Locate the cell with the specified text and output its [X, Y] center coordinate. 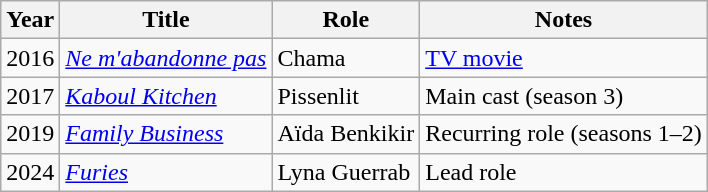
Ne m'abandonne pas [166, 58]
Furies [166, 172]
2017 [30, 96]
Role [346, 20]
Pissenlit [346, 96]
Recurring role (seasons 1–2) [564, 134]
Year [30, 20]
2016 [30, 58]
Lead role [564, 172]
2019 [30, 134]
Main cast (season 3) [564, 96]
Lyna Guerrab [346, 172]
Family Business [166, 134]
Kaboul Kitchen [166, 96]
2024 [30, 172]
Aïda Benkikir [346, 134]
Chama [346, 58]
Title [166, 20]
Notes [564, 20]
TV movie [564, 58]
